For the text-containing cell, return its midpoint in (x, y) coordinate format. 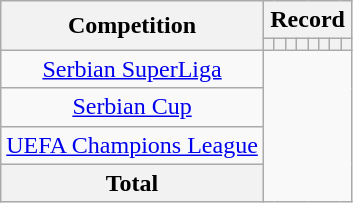
Serbian Cup (132, 107)
Record (307, 20)
Total (132, 183)
Competition (132, 26)
Serbian SuperLiga (132, 69)
UEFA Champions League (132, 145)
